Return the [X, Y] coordinate for the center point of the cell that contains the specified text.  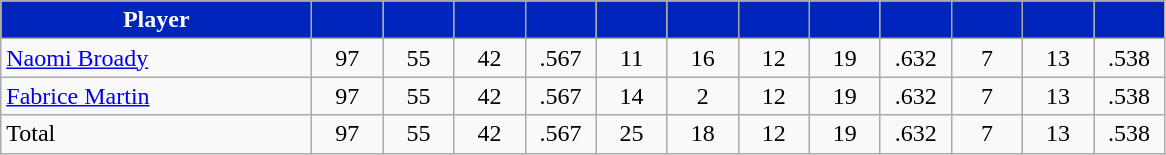
16 [702, 58]
Total [156, 134]
11 [632, 58]
14 [632, 96]
2 [702, 96]
18 [702, 134]
Naomi Broady [156, 58]
Fabrice Martin [156, 96]
Player [156, 20]
25 [632, 134]
